Scan for the cell matching the given text and deliver its [x, y] coordinate at center. 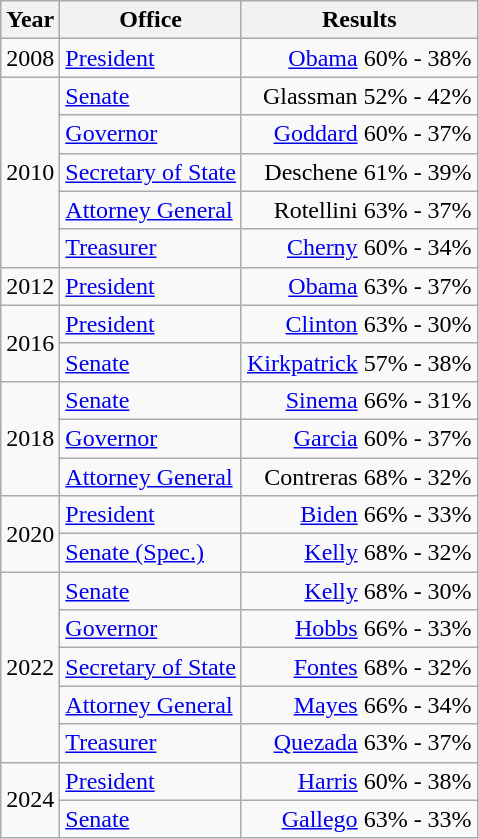
2012 [30, 286]
Biden 66% - 33% [359, 515]
Senate (Spec.) [151, 553]
Glassman 52% - 42% [359, 96]
Obama 60% - 38% [359, 58]
Kelly 68% - 32% [359, 553]
Hobbs 66% - 33% [359, 629]
Year [30, 20]
2016 [30, 343]
2022 [30, 667]
Quezada 63% - 37% [359, 743]
Harris 60% - 38% [359, 781]
Rotellini 63% - 37% [359, 210]
Fontes 68% - 32% [359, 667]
2018 [30, 438]
Sinema 66% - 31% [359, 400]
Clinton 63% - 30% [359, 324]
Goddard 60% - 37% [359, 134]
2020 [30, 534]
2008 [30, 58]
Office [151, 20]
Mayes 66% - 34% [359, 705]
Kirkpatrick 57% - 38% [359, 362]
Results [359, 20]
Cherny 60% - 34% [359, 248]
Kelly 68% - 30% [359, 591]
2010 [30, 172]
Contreras 68% - 32% [359, 477]
Deschene 61% - 39% [359, 172]
Garcia 60% - 37% [359, 438]
Gallego 63% - 33% [359, 819]
Obama 63% - 37% [359, 286]
2024 [30, 800]
